From the cell containing the given text, extract its center point as (X, Y) coordinate. 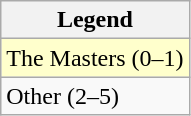
Other (2–5) (95, 96)
The Masters (0–1) (95, 58)
Legend (95, 20)
